Provide the (x, y) coordinate of the cell's center where the given text is located.  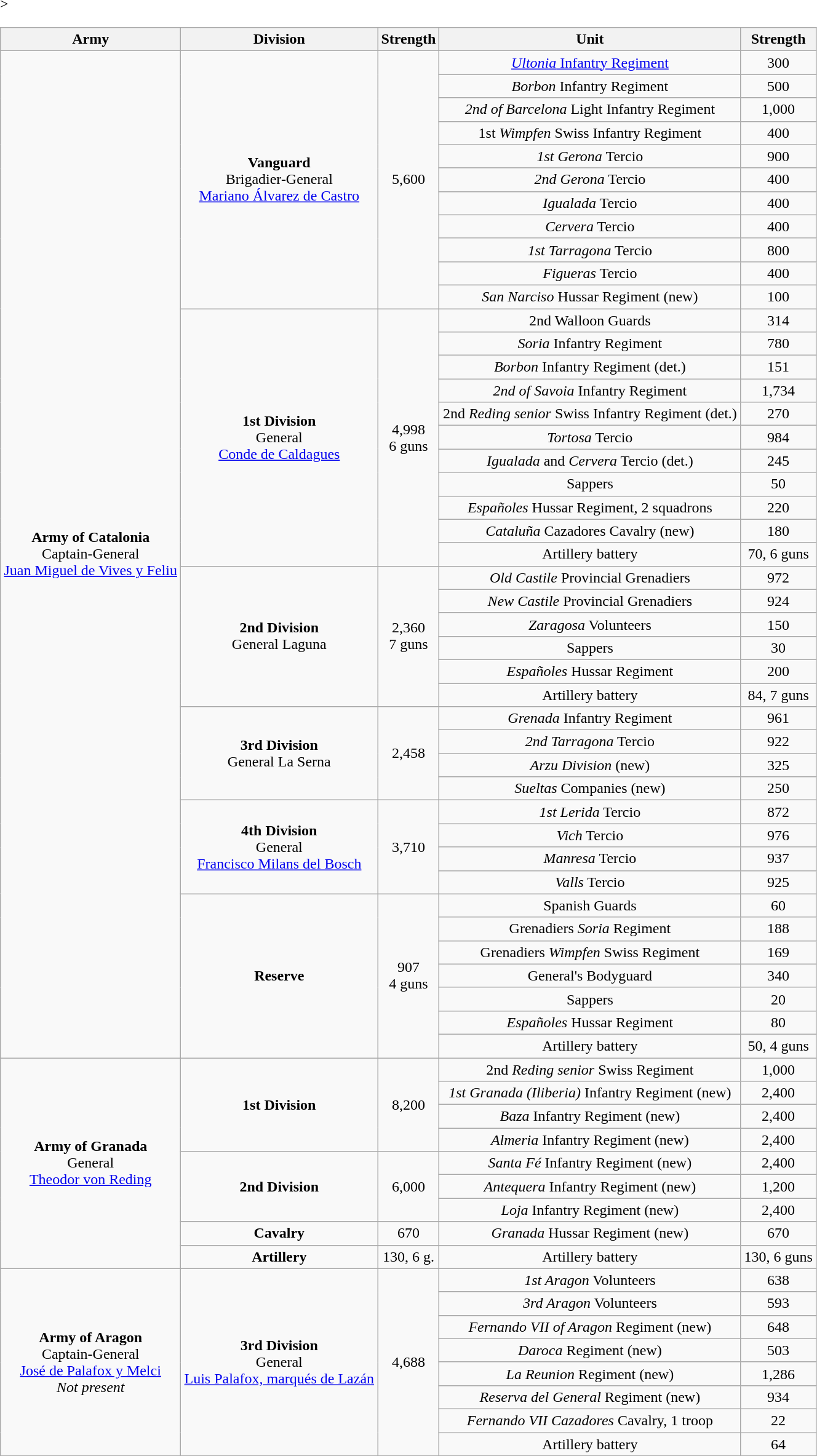
130, 6 g. (408, 1257)
130, 6 guns (779, 1257)
9074 guns (408, 976)
1st Division (279, 1105)
64 (779, 1444)
Baza Infantry Regiment (new) (590, 1116)
Granada Hussar Regiment (new) (590, 1233)
Soria Infantry Regiment (590, 344)
1st Wimpfen Swiss Infantry Regiment (590, 133)
La Reunion Regiment (new) (590, 1374)
1,734 (779, 391)
3rd DivisionGeneralLuis Palafox, marqués de Lazán (279, 1362)
638 (779, 1280)
Figueras Tercio (590, 273)
6,000 (408, 1187)
1st DivisionGeneralConde de Caldagues (279, 438)
Españoles Hussar Regiment, 2 squadrons (590, 507)
30 (779, 648)
Igualada Tercio (590, 203)
648 (779, 1327)
2nd of Savoia Infantry Regiment (590, 391)
984 (779, 437)
70, 6 guns (779, 554)
3,710 (408, 847)
Borbon Infantry Regiment (det.) (590, 367)
169 (779, 952)
900 (779, 156)
3rd DivisionGeneral La Serna (279, 754)
Army of CataloniaCaptain-GeneralJuan Miguel de Vives y Feliu (91, 555)
Cervera Tercio (590, 226)
937 (779, 859)
934 (779, 1397)
Valls Tercio (590, 882)
New Castile Provincial Grenadiers (590, 601)
Reserva del General Regiment (new) (590, 1397)
220 (779, 507)
VanguardBrigadier-GeneralMariano Álvarez de Castro (279, 180)
270 (779, 414)
2,3607 guns (408, 636)
Ultonia Infantry Regiment (590, 63)
2nd of Barcelona Light Infantry Regiment (590, 109)
503 (779, 1350)
8,200 (408, 1105)
1,200 (779, 1187)
922 (779, 742)
22 (779, 1420)
Artillery (279, 1257)
Antequera Infantry Regiment (new) (590, 1187)
593 (779, 1303)
Fernando VII of Aragon Regiment (new) (590, 1327)
1st Gerona Tercio (590, 156)
250 (779, 789)
80 (779, 1022)
200 (779, 671)
Division (279, 39)
976 (779, 835)
Loja Infantry Regiment (new) (590, 1210)
972 (779, 578)
1st Granada (Iliberia) Infantry Regiment (new) (590, 1093)
Army (91, 39)
84, 7 guns (779, 694)
Spanish Guards (590, 905)
Almeria Infantry Regiment (new) (590, 1140)
2nd DivisionGeneral Laguna (279, 636)
Army of AragonCaptain-GeneralJosé de Palafox y MelciNot present (91, 1362)
Zaragosa Volunteers (590, 624)
Reserve (279, 976)
2,458 (408, 754)
Daroca Regiment (new) (590, 1350)
Grenadiers Wimpfen Swiss Regiment (590, 952)
San Narciso Hussar Regiment (new) (590, 296)
1,286 (779, 1374)
151 (779, 367)
5,600 (408, 180)
340 (779, 976)
Borbon Infantry Regiment (590, 86)
2nd Reding senior Swiss Regiment (590, 1070)
Grenadiers Soria Regiment (590, 929)
2nd Walloon Guards (590, 320)
60 (779, 905)
2nd Reding senior Swiss Infantry Regiment (det.) (590, 414)
Unit (590, 39)
Tortosa Tercio (590, 437)
1st Lerida Tercio (590, 812)
Fernando VII Cazadores Cavalry, 1 troop (590, 1420)
50 (779, 484)
500 (779, 86)
Cataluña Cazadores Cavalry (new) (590, 531)
Vich Tercio (590, 835)
Grenada Infantry Regiment (590, 718)
325 (779, 765)
1st Tarragona Tercio (590, 250)
300 (779, 63)
20 (779, 999)
Sueltas Companies (new) (590, 789)
4th DivisionGeneralFrancisco Milans del Bosch (279, 847)
100 (779, 296)
Cavalry (279, 1233)
924 (779, 601)
2nd Division (279, 1187)
Manresa Tercio (590, 859)
872 (779, 812)
188 (779, 929)
961 (779, 718)
180 (779, 531)
4,688 (408, 1362)
Army of GranadaGeneralTheodor von Reding (91, 1164)
3rd Aragon Volunteers (590, 1303)
2nd Tarragona Tercio (590, 742)
General's Bodyguard (590, 976)
Arzu Division (new) (590, 765)
314 (779, 320)
780 (779, 344)
925 (779, 882)
Old Castile Provincial Grenadiers (590, 578)
4,9986 guns (408, 438)
2nd Gerona Tercio (590, 180)
50, 4 guns (779, 1046)
800 (779, 250)
Santa Fé Infantry Regiment (new) (590, 1163)
150 (779, 624)
Igualada and Cervera Tercio (det.) (590, 461)
245 (779, 461)
1st Aragon Volunteers (590, 1280)
